Return the [x, y] coordinate for the center point of the cell that contains the specified text.  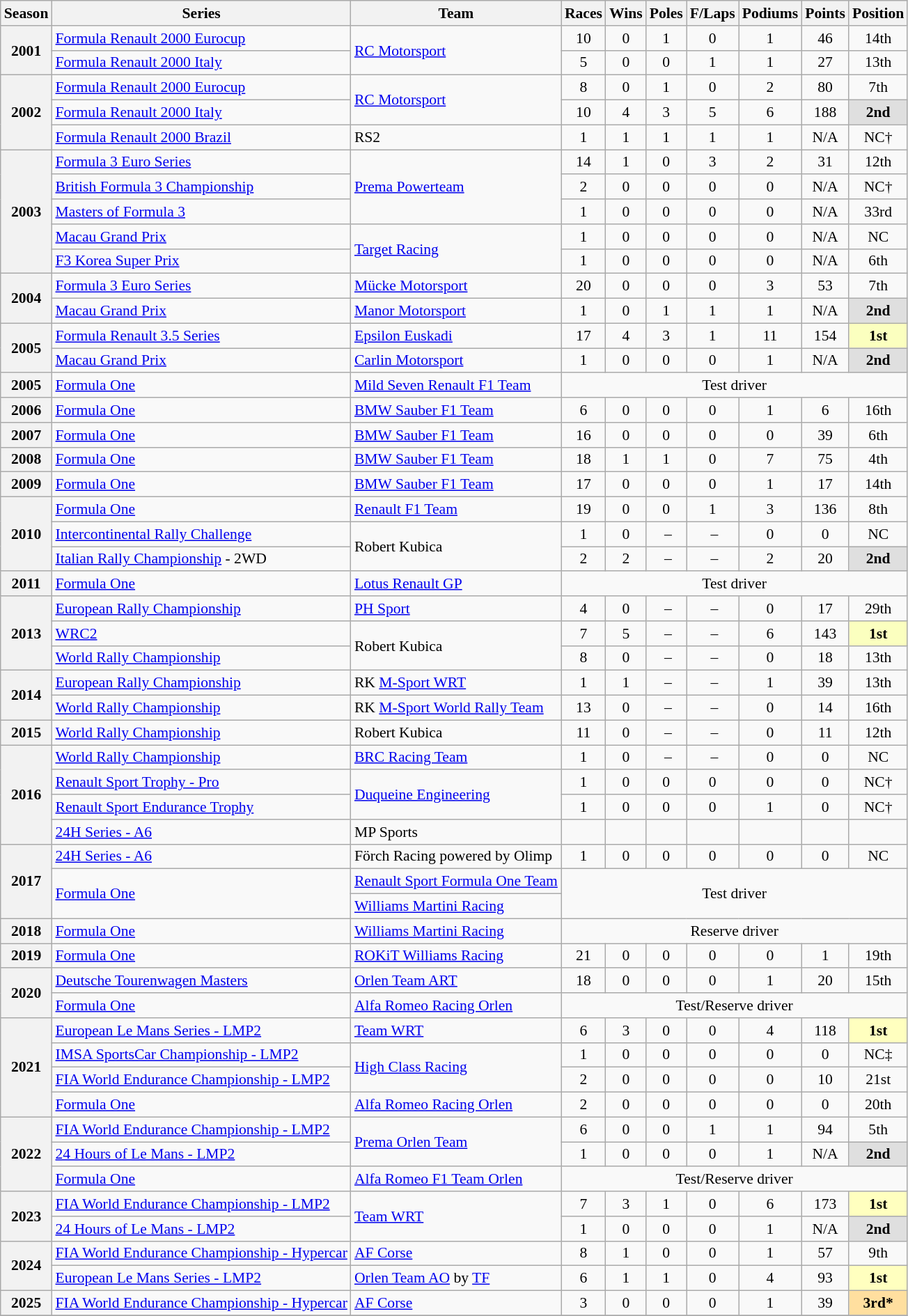
29th [878, 609]
27 [825, 63]
IMSA SportsCar Championship - LMP2 [201, 1055]
Reserve driver [735, 931]
Duqueine Engineering [456, 795]
21 [584, 956]
20th [878, 1105]
Lotus Renault GP [456, 584]
BRC Racing Team [456, 758]
2021 [26, 1067]
NC‡ [878, 1055]
2015 [26, 733]
2018 [26, 931]
33rd [878, 212]
Team [456, 13]
5th [878, 1129]
F/Laps [713, 13]
Italian Rally Championship - 2WD [201, 559]
136 [825, 510]
Points [825, 13]
118 [825, 1031]
9th [878, 1253]
2025 [26, 1303]
Races [584, 13]
31 [825, 162]
3rd* [878, 1303]
188 [825, 113]
Förch Racing powered by Olimp [456, 856]
57 [825, 1253]
2007 [26, 435]
19th [878, 956]
2019 [26, 956]
Formula Renault 2000 Brazil [201, 137]
Alfa Romeo F1 Team Orlen [456, 1180]
21st [878, 1080]
13 [584, 708]
Season [26, 13]
2006 [26, 410]
2022 [26, 1154]
PH Sport [456, 609]
2004 [26, 298]
2024 [26, 1266]
2017 [26, 882]
2013 [26, 634]
MP Sports [456, 832]
Poles [666, 13]
Wins [626, 13]
Orlen Team ART [456, 981]
16 [584, 435]
154 [825, 336]
46 [825, 38]
ROKiT Williams Racing [456, 956]
80 [825, 88]
75 [825, 460]
F3 Korea Super Prix [201, 261]
WRC2 [201, 634]
93 [825, 1278]
Podiums [770, 13]
RK M-Sport World Rally Team [456, 708]
RS2 [456, 137]
Formula Renault 3.5 Series [201, 336]
173 [825, 1204]
High Class Racing [456, 1067]
94 [825, 1129]
Position [878, 13]
53 [825, 286]
Prema Orlen Team [456, 1142]
Intercontinental Rally Challenge [201, 534]
2020 [26, 993]
15th [878, 981]
Orlen Team AO by TF [456, 1278]
2008 [26, 460]
Target Racing [456, 249]
2002 [26, 113]
Prema Powerteam [456, 187]
Mücke Motorsport [456, 286]
Mild Seven Renault F1 Team [456, 386]
2001 [26, 50]
2016 [26, 794]
Carlin Motorsport [456, 361]
Renault Sport Endurance Trophy [201, 807]
Manor Motorsport [456, 311]
2011 [26, 584]
143 [825, 634]
Epsilon Euskadi [456, 336]
RK M-Sport WRT [456, 683]
4th [878, 460]
2010 [26, 535]
British Formula 3 Championship [201, 187]
Masters of Formula 3 [201, 212]
Renault F1 Team [456, 510]
2023 [26, 1216]
2009 [26, 485]
2014 [26, 695]
19 [584, 510]
Renault Sport Trophy - Pro [201, 783]
8th [878, 510]
Deutsche Tourenwagen Masters [201, 981]
2003 [26, 212]
Series [201, 13]
Renault Sport Formula One Team [456, 882]
